Return [X, Y] of the center of cell containing provided text 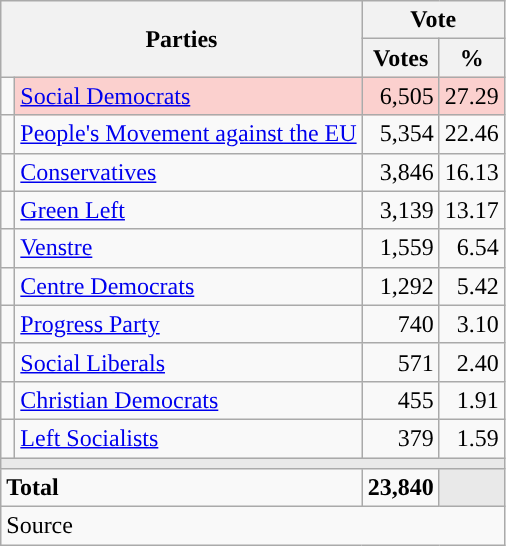
13.17 [472, 210]
455 [400, 400]
People's Movement against the EU [188, 134]
571 [400, 362]
Green Left [188, 210]
Total [182, 488]
Centre Democrats [188, 286]
Conservatives [188, 172]
1.91 [472, 400]
1,559 [400, 248]
1.59 [472, 438]
16.13 [472, 172]
Social Democrats [188, 96]
Christian Democrats [188, 400]
5,354 [400, 134]
Votes [400, 58]
1,292 [400, 286]
Venstre [188, 248]
6,505 [400, 96]
5.42 [472, 286]
740 [400, 324]
3.10 [472, 324]
Progress Party [188, 324]
Vote [433, 20]
23,840 [400, 488]
27.29 [472, 96]
22.46 [472, 134]
379 [400, 438]
Parties [182, 39]
% [472, 58]
Source [253, 526]
Social Liberals [188, 362]
6.54 [472, 248]
Left Socialists [188, 438]
3,139 [400, 210]
2.40 [472, 362]
3,846 [400, 172]
